Pinpoint the cell where the given text exists, returning its [X, Y] midpoint coordinate. 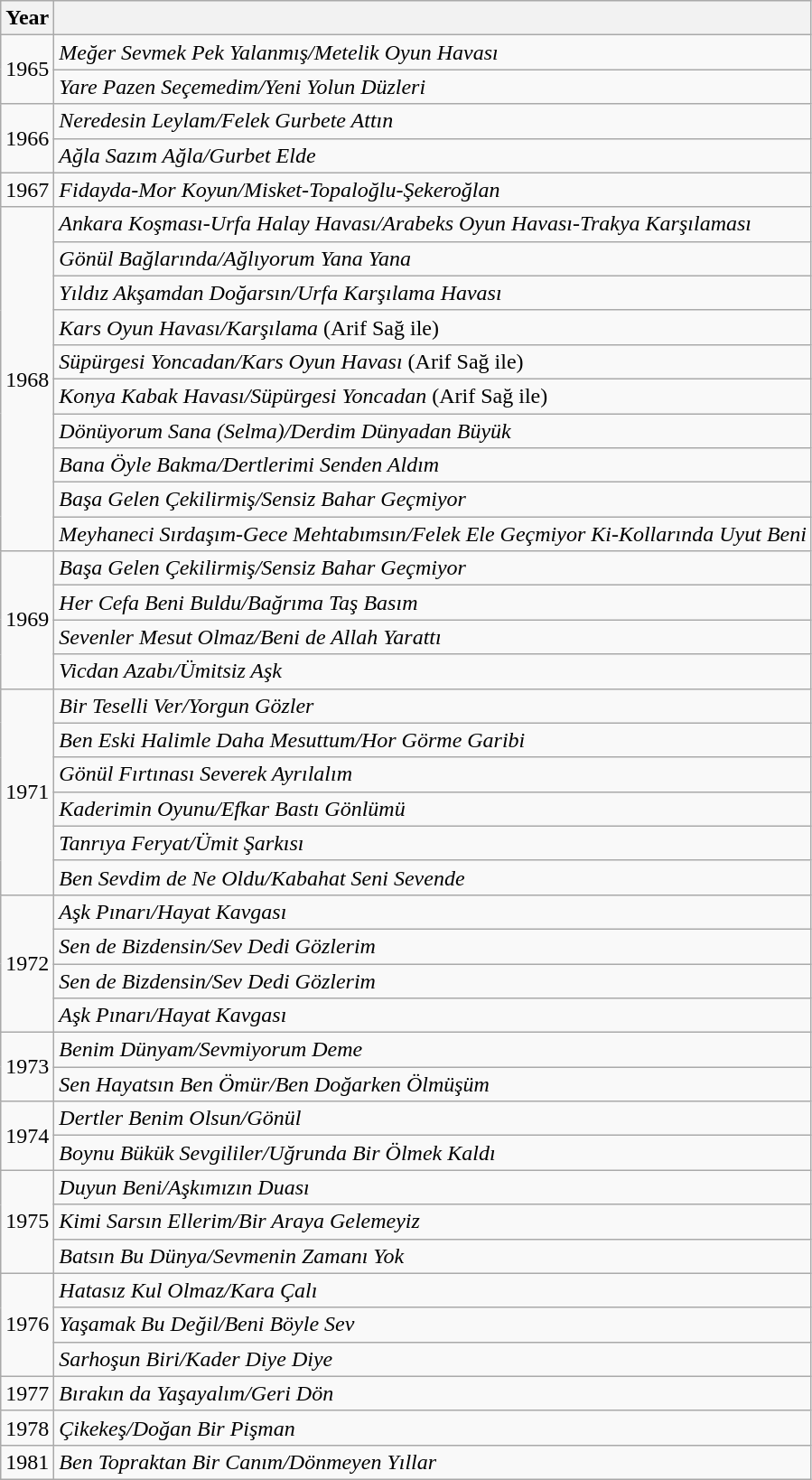
Gönül Fırtınası Severek Ayrılalım [434, 774]
1971 [27, 792]
Duyun Beni/Aşkımızın Duası [434, 1187]
Meyhaneci Sırdaşım-Gece Mehtabımsın/Felek Ele Geçmiyor Ki-Kollarında Uyut Beni [434, 534]
Tanrıya Feryat/Ümit Şarkısı [434, 843]
Batsın Bu Dünya/Sevmenin Zamanı Yok [434, 1256]
Kars Oyun Havası/Karşılama (Arif Sağ ile) [434, 327]
1976 [27, 1325]
1965 [27, 70]
1974 [27, 1136]
Sen Hayatsın Ben Ömür/Ben Doğarken Ölmüşüm [434, 1084]
Boynu Bükük Sevgililer/Uğrunda Bir Ölmek Kaldı [434, 1153]
1966 [27, 138]
Sarhoşun Biri/Kader Diye Diye [434, 1359]
Neredesin Leylam/Felek Gurbete Attın [434, 121]
Vicdan Azabı/Ümitsiz Aşk [434, 671]
1977 [27, 1393]
1969 [27, 620]
Kaderimin Oyunu/Efkar Bastı Gönlümü [434, 809]
Bana Öyle Bakma/Dertlerimi Senden Aldım [434, 465]
Dönüyorum Sana (Selma)/Derdim Dünyadan Büyük [434, 431]
Konya Kabak Havası/Süpürgesi Yoncadan (Arif Sağ ile) [434, 396]
Süpürgesi Yoncadan/Kars Oyun Havası (Arif Sağ ile) [434, 361]
Sevenler Mesut Olmaz/Beni de Allah Yarattı [434, 637]
1981 [27, 1462]
1967 [27, 190]
Year [27, 18]
Bırakın da Yaşayalım/Geri Dön [434, 1393]
Fidayda-Mor Koyun/Misket-Topaloğlu-Şekeroğlan [434, 190]
Gönül Bağlarında/Ağlıyorum Yana Yana [434, 258]
Ben Topraktan Bir Canım/Dönmeyen Yıllar [434, 1462]
Benim Dünyam/Sevmiyorum Deme [434, 1050]
Ağla Sazım Ağla/Gurbet Elde [434, 155]
1973 [27, 1067]
Dertler Benim Olsun/Gönül [434, 1119]
Ben Sevdim de Ne Oldu/Kabahat Seni Sevende [434, 877]
Ben Eski Halimle Daha Mesuttum/Hor Görme Garibi [434, 740]
Bir Teselli Ver/Yorgun Gözler [434, 706]
1978 [27, 1428]
Yaşamak Bu Değil/Beni Böyle Sev [434, 1325]
Yare Pazen Seçemedim/Yeni Yolun Düzleri [434, 87]
Çikekeş/Doğan Bir Pişman [434, 1428]
Meğer Sevmek Pek Yalanmış/Metelik Oyun Havası [434, 52]
Kimi Sarsın Ellerim/Bir Araya Gelemeyiz [434, 1222]
1975 [27, 1222]
Her Cefa Beni Buldu/Bağrıma Taş Basım [434, 603]
1968 [27, 379]
Hatasız Kul Olmaz/Kara Çalı [434, 1290]
Yıldız Akşamdan Doğarsın/Urfa Karşılama Havası [434, 293]
Ankara Koşması-Urfa Halay Havası/Arabeks Oyun Havası-Trakya Karşılaması [434, 224]
1972 [27, 963]
